Scan for the cell matching the given text and deliver its (x, y) coordinate at center. 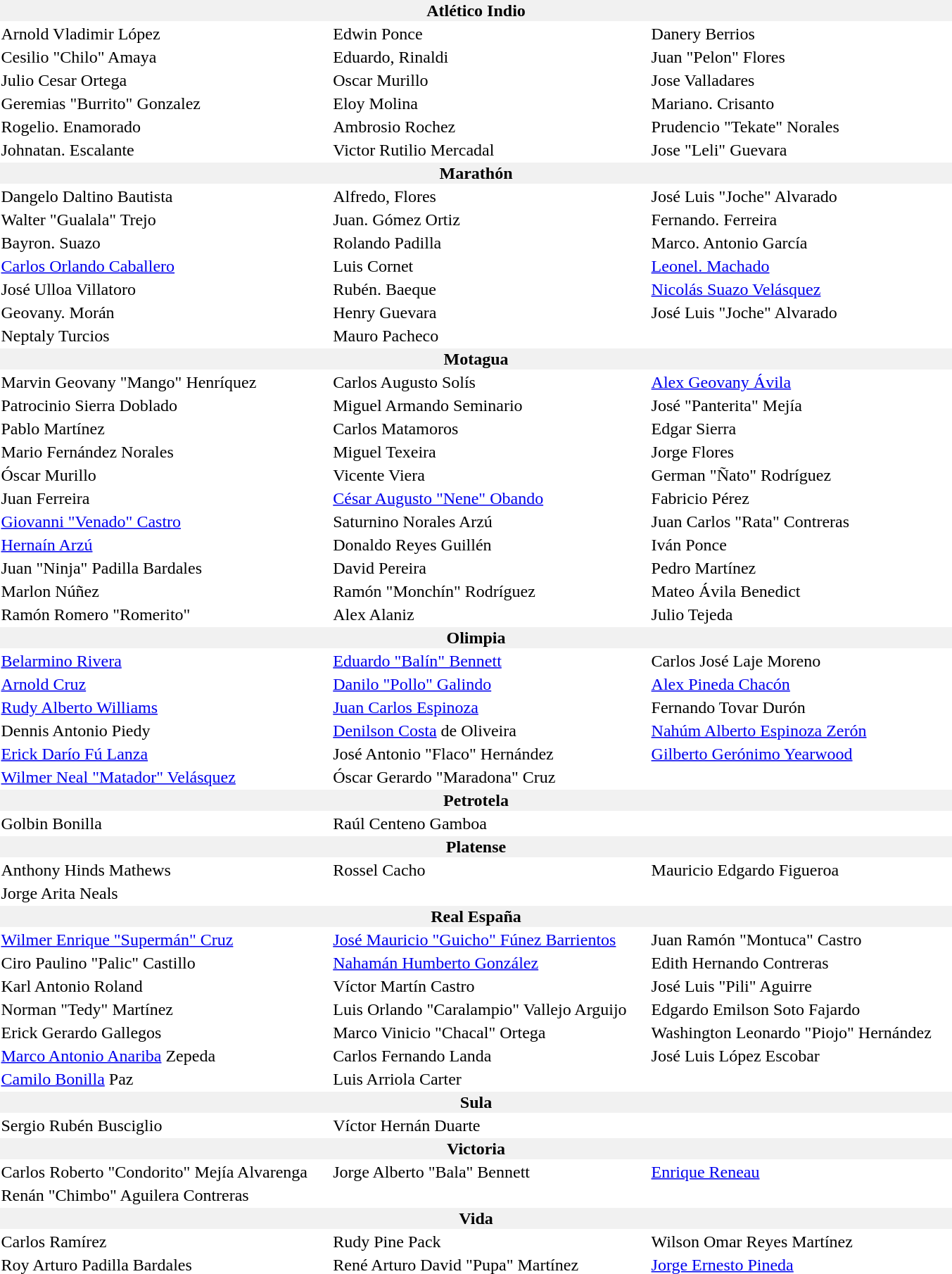
Julio Tejeda (801, 614)
Carlos Augusto Solís (490, 382)
Jose "Leli" Guevara (801, 150)
Vicente Viera (490, 475)
Petrotela (476, 800)
Juan. Gómez Ortiz (490, 220)
Pedro Martínez (801, 568)
Anthony Hinds Mathews (165, 870)
Washington Leonardo "Piojo" Hernández (801, 1033)
Fabricio Pérez (801, 498)
Juan "Pelon" Flores (801, 57)
Neptaly Turcios (165, 336)
Atlético Indio (476, 11)
Victor Rutilio Mercadal (490, 150)
Bayron. Suazo (165, 243)
David Pereira (490, 568)
Ambrosio Rochez (490, 127)
Real España (476, 916)
Mariano. Crisanto (801, 103)
Rubén. Baeque (490, 289)
Motagua (476, 359)
Marathón (476, 173)
Cesilio "Chilo" Amaya (165, 57)
Alex Alaniz (490, 614)
Marco Vinicio "Chacal" Ortega (490, 1033)
José Mauricio "Guicho" Fúnez Barrientos (490, 940)
Sergio Rubén Busciglio (165, 1125)
Miguel Armando Seminario (490, 405)
Eduardo "Balín" Bennett (490, 661)
Jorge Arita Neals (165, 893)
Mauro Pacheco (490, 336)
German "Ñato" Rodríguez (801, 475)
Luis Arriola Carter (490, 1079)
Rudy Alberto Williams (165, 707)
Víctor Hernán Duarte (490, 1125)
Mateo Ávila Benedict (801, 591)
Denilson Costa de Oliveira (490, 731)
Juan Carlos "Rata" Contreras (801, 522)
Golbin Bonilla (165, 824)
Enrique Reneau (801, 1172)
Luis Cornet (490, 266)
Edgar Sierra (801, 429)
Renán "Chimbo" Aguilera Contreras (165, 1195)
Rogelio. Enamorado (165, 127)
Luis Orlando "Caralampio" Vallejo Arguijo (490, 1009)
Pablo Martínez (165, 429)
Belarmino Rivera (165, 661)
Jose Valladares (801, 80)
Hernaín Arzú (165, 545)
Víctor Martín Castro (490, 986)
Patrocinio Sierra Doblado (165, 405)
Marco Antonio Anariba Zepeda (165, 1056)
José Luis López Escobar (801, 1056)
Wilmer Enrique "Supermán" Cruz (165, 940)
Saturnino Norales Arzú (490, 522)
Rudy Pine Pack (490, 1242)
Erick Gerardo Gallegos (165, 1033)
Alfredo, Flores (490, 196)
Oscar Murillo (490, 80)
Danilo "Pollo" Galindo (490, 684)
Alex Pineda Chacón (801, 684)
Karl Antonio Roland (165, 986)
Olimpia (476, 638)
Dangelo Daltino Bautista (165, 196)
Jorge Alberto "Bala" Bennett (490, 1172)
Edith Hernando Contreras (801, 963)
Eduardo, Rinaldi (490, 57)
Jorge Flores (801, 452)
Victoria (476, 1149)
Eloy Molina (490, 103)
Juan Ramón "Montuca" Castro (801, 940)
Arnold Cruz (165, 684)
Marvin Geovany "Mango" Henríquez (165, 382)
Carlos Roberto "Condorito" Mejía Alvarenga (165, 1172)
Raúl Centeno Gamboa (490, 824)
Edgardo Emilson Soto Fajardo (801, 1009)
Carlos Matamoros (490, 429)
Mario Fernández Norales (165, 452)
Óscar Gerardo "Maradona" Cruz (490, 777)
Carlos José Laje Moreno (801, 661)
Nahúm Alberto Espinoza Zerón (801, 731)
Rolando Padilla (490, 243)
Norman "Tedy" Martínez (165, 1009)
Marco. Antonio García (801, 243)
Juan "Ninja" Padilla Bardales (165, 568)
Geremias "Burrito" Gonzalez (165, 103)
Wilmer Neal "Matador" Velásquez (165, 777)
Ramón Romero "Romerito" (165, 614)
Erick Darío Fú Lanza (165, 754)
Marlon Núñez (165, 591)
Carlos Ramírez (165, 1242)
Johnatan. Escalante (165, 150)
José Luis "Pili" Aguirre (801, 986)
Juan Carlos Espinoza (490, 707)
José "Panterita" Mejía (801, 405)
Fernando Tovar Durón (801, 707)
Prudencio "Tekate" Norales (801, 127)
César Augusto "Nene" Obando (490, 498)
Nicolás Suazo Velásquez (801, 289)
Platense (476, 847)
Iván Ponce (801, 545)
Sula (476, 1102)
Alex Geovany Ávila (801, 382)
Carlos Fernando Landa (490, 1056)
Edwin Ponce (490, 34)
Rossel Cacho (490, 870)
Julio Cesar Ortega (165, 80)
Camilo Bonilla Paz (165, 1079)
Donaldo Reyes Guillén (490, 545)
José Ulloa Villatoro (165, 289)
José Antonio "Flaco" Hernández (490, 754)
Ciro Paulino "Palic" Castillo (165, 963)
Dennis Antonio Piedy (165, 731)
Fernando. Ferreira (801, 220)
Mauricio Edgardo Figueroa (801, 870)
Óscar Murillo (165, 475)
Ramón "Monchín" Rodríguez (490, 591)
Leonel. Machado (801, 266)
Giovanni "Venado" Castro (165, 522)
Arnold Vladimir López (165, 34)
Vida (476, 1218)
Miguel Texeira (490, 452)
Nahamán Humberto González (490, 963)
Henry Guevara (490, 313)
Danery Berrios (801, 34)
Wilson Omar Reyes Martínez (801, 1242)
Carlos Orlando Caballero (165, 266)
Geovany. Morán (165, 313)
Juan Ferreira (165, 498)
Walter "Gualala" Trejo (165, 220)
Gilberto Gerónimo Yearwood (801, 754)
